Detect which cell encompasses the target text, then output its [X, Y] center coordinate. 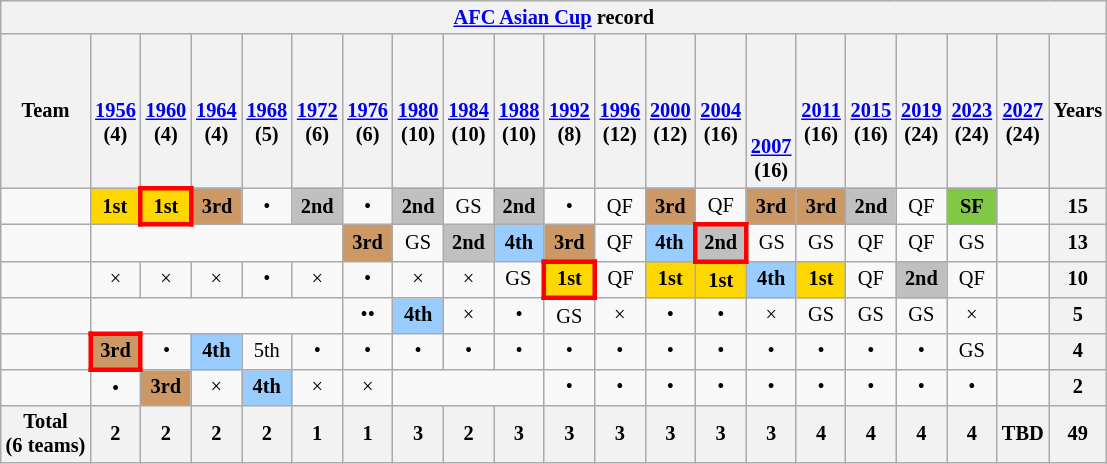
1980(10) [418, 111]
AFC Asian Cup record [554, 17]
1992(8) [569, 111]
1960(4) [166, 111]
TBD [1023, 434]
1968(5) [267, 111]
2007(16) [771, 111]
5th [267, 352]
2004(16) [721, 111]
1996(12) [620, 111]
2027(24) [1023, 111]
1984(10) [468, 111]
SF [972, 206]
•• [367, 316]
15 [1078, 206]
1976(6) [367, 111]
49 [1078, 434]
10 [1078, 280]
2015(16) [871, 111]
Total(6 teams) [46, 434]
2019(24) [921, 111]
1956(4) [115, 111]
2000(12) [670, 111]
1988(10) [519, 111]
13 [1078, 242]
2011(16) [820, 111]
2023(24) [972, 111]
5 [1078, 316]
Team [46, 111]
1964(4) [216, 111]
Years [1078, 111]
1972(6) [317, 111]
